Capture the cell that displays the provided text and extract its [X, Y] central coordinate. 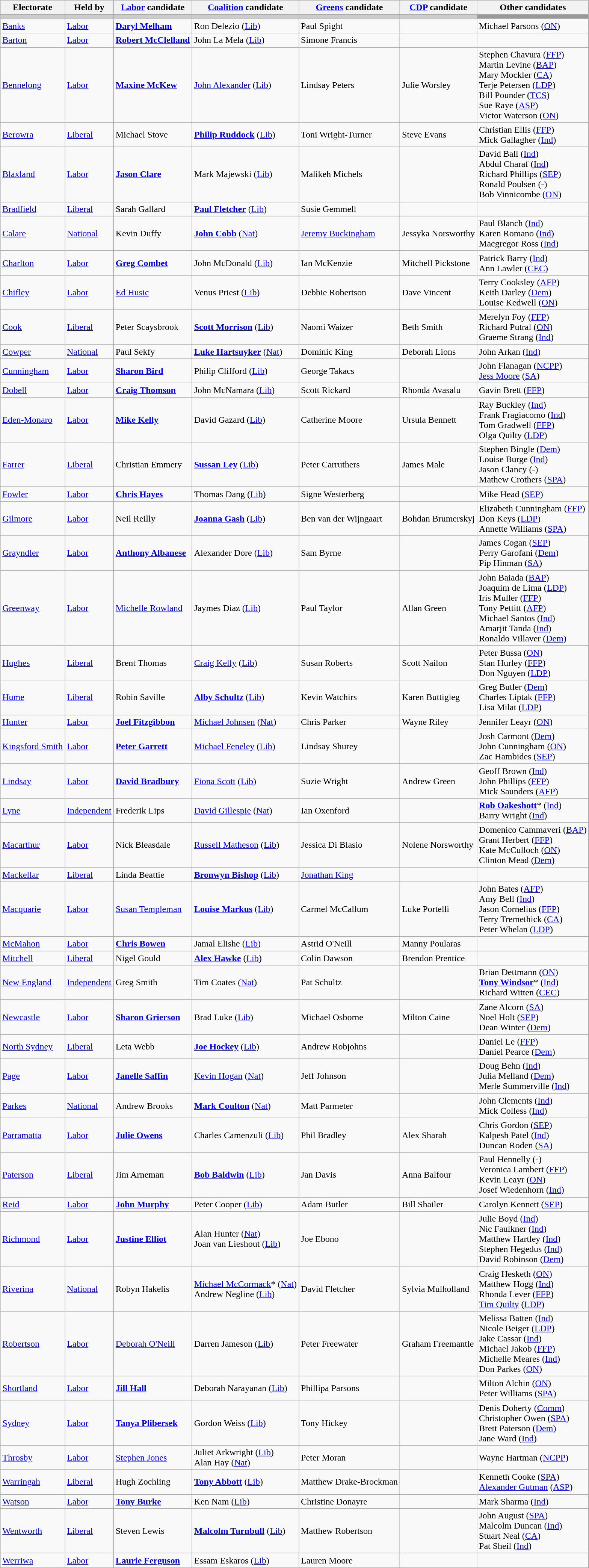
Toni Wright-Turner [349, 135]
Lindsay [33, 781]
David Bradbury [153, 781]
Gavin Brett (FFP) [533, 390]
Sam Byrne [349, 553]
Wayne Hartman (NCPP) [533, 1458]
Andrew Brooks [153, 1105]
Deborah O'Neill [153, 1344]
Ron Delezio (Lib) [245, 26]
Jeff Johnson [349, 1076]
Bill Shailer [439, 1204]
Michael Parsons (ON) [533, 26]
Sussan Ley (Lib) [245, 464]
Merelyn Foy (FFP)Richard Putral (ON)Graeme Strang (Ind) [533, 327]
Kenneth Cooke (SPA)Alexander Gutman (ASP) [533, 1482]
Paul Blanch (Ind)Karen Romano (Ind)Macgregor Ross (Ind) [533, 233]
Tony Burke [153, 1501]
Jaymes Diaz (Lib) [245, 608]
Macarthur [33, 845]
Anthony Albanese [153, 553]
Joe Hockey (Lib) [245, 1047]
Ray Buckley (Ind)Frank Fragiacomo (Ind)Tom Gradwell (FFP)Olga Quilty (LDP) [533, 420]
Susie Gemmell [349, 209]
Tim Coates (Nat) [245, 983]
Craig Kelly (Lib) [245, 663]
Milton Caine [439, 1017]
Joanna Gash (Lib) [245, 519]
Greg Butler (Dem)Charles Liptak (FFP)Lisa Milat (LDP) [533, 697]
Graham Freemantle [439, 1344]
Scott Rickard [349, 390]
Michael Feneley (Lib) [245, 746]
Chris Bowen [153, 944]
Colin Dawson [349, 958]
Jim Arneman [153, 1175]
Lauren Moore [349, 1560]
Mark Majewski (Lib) [245, 174]
Gordon Weiss (Lib) [245, 1423]
Michelle Rowland [153, 608]
Page [33, 1076]
Bohdan Brumerskyj [439, 519]
Peter Scaysbrook [153, 327]
Coalition candidate [245, 8]
Naomi Waizer [349, 327]
Beth Smith [439, 327]
Scott Nailon [439, 663]
Deborah Narayanan (Lib) [245, 1388]
Jan Davis [349, 1175]
Janelle Saffin [153, 1076]
Kingsford Smith [33, 746]
John McNamara (Lib) [245, 390]
Paul Sekfy [153, 351]
James Cogan (SEP)Perry Garofani (Dem)Pip Hinman (SA) [533, 553]
Elizabeth Cunningham (FFP)Don Keys (LDP)Annette Williams (SPA) [533, 519]
Hughes [33, 663]
Jeremy Buckingham [349, 233]
Mitchell Pickstone [439, 263]
Dave Vincent [439, 292]
McMahon [33, 944]
Tony Abbott (Lib) [245, 1482]
David Gillespie (Nat) [245, 810]
Signe Westerberg [349, 494]
Cowper [33, 351]
Luke Portelli [439, 909]
Steven Lewis [153, 1531]
Phillipa Parsons [349, 1388]
Labor candidate [153, 8]
Mackellar [33, 874]
Brian Dettmann (ON)Tony Windsor* (Ind)Richard Witten (CEC) [533, 983]
Suzie Wright [349, 781]
Maxine McKew [153, 85]
Thomas Dang (Lib) [245, 494]
Lyne [33, 810]
John Clements (Ind)Mick Colless (Ind) [533, 1105]
Darren Jameson (Lib) [245, 1344]
Greens candidate [349, 8]
Kevin Hogan (Nat) [245, 1076]
Peter Bussa (ON)Stan Hurley (FFP)Don Nguyen (LDP) [533, 663]
Philip Ruddock (Lib) [245, 135]
David Ball (Ind)Abdul Charaf (Ind)Richard Phillips (SEP)Ronald Poulsen (-)Bob Vinnicombe (ON) [533, 174]
Barton [33, 40]
Hunter [33, 722]
North Sydney [33, 1047]
Throsby [33, 1458]
Ian Oxenford [349, 810]
Stephen Bingle (Dem)Louise Burge (Ind)Jason Clancy (-)Mathew Crothers (SPA) [533, 464]
Greenway [33, 608]
George Takacs [349, 371]
Andrew Green [439, 781]
Alby Schultz (Lib) [245, 697]
Werriwa [33, 1560]
Robyn Hakelis [153, 1289]
Hugh Zochling [153, 1482]
Daryl Melham [153, 26]
Banks [33, 26]
Watson [33, 1501]
Warringah [33, 1482]
Paterson [33, 1175]
Jessyka Norsworthy [439, 233]
Sharon Grierson [153, 1017]
Nick Bleasdale [153, 845]
John Bates (AFP)Amy Bell (Ind)Jason Cornelius (FFP)Terry Tremethick (CA)Peter Whelan (LDP) [533, 909]
Macquarie [33, 909]
Terry Cooksley (AFP)Keith Darley (Dem)Louise Kedwell (ON) [533, 292]
Louise Markus (Lib) [245, 909]
John McDonald (Lib) [245, 263]
Jason Clare [153, 174]
Simone Francis [349, 40]
Charles Camenzuli (Lib) [245, 1135]
Michael Johnsen (Nat) [245, 722]
Matthew Drake-Brockman [349, 1482]
Carolyn Kennett (SEP) [533, 1204]
Chris Parker [349, 722]
Jamal Elishe (Lib) [245, 944]
Jonathan King [349, 874]
Blaxland [33, 174]
Stephen Jones [153, 1458]
Newcastle [33, 1017]
Mike Kelly [153, 420]
Alan Hunter (Nat)Joan van Lieshout (Lib) [245, 1239]
Domenico Cammaveri (BAP)Grant Herbert (FFP) Kate McCulloch (ON)Clinton Mead (Dem) [533, 845]
Robert McClelland [153, 40]
Debbie Robertson [349, 292]
Jessica Di Blasio [349, 845]
Bronwyn Bishop (Lib) [245, 874]
Brent Thomas [153, 663]
Robin Saville [153, 697]
Shortland [33, 1388]
Melissa Batten (Ind)Nicole Beiger (LDP)Jake Cassar (Ind)Michael Jakob (FFP)Michelle Meares (Ind)Don Parkes (ON) [533, 1344]
Sharon Bird [153, 371]
Peter Carruthers [349, 464]
Dominic King [349, 351]
Nigel Gould [153, 958]
Wayne Riley [439, 722]
Joel Fitzgibbon [153, 722]
Lindsay Peters [349, 85]
Peter Freewater [349, 1344]
Stephen Chavura (FFP)Martin Levine (BAP)Mary Mockler (CA)Terje Petersen (LDP)Bill Pounder (TCS)Sue Raye (ASP)Victor Waterson (ON) [533, 85]
David Fletcher [349, 1289]
Andrew Robjohns [349, 1047]
Parkes [33, 1105]
Rob Oakeshott* (Ind)Barry Wright (Ind) [533, 810]
Michael Stove [153, 135]
Steve Evans [439, 135]
John Murphy [153, 1204]
Deborah Lions [439, 351]
James Male [439, 464]
Laurie Ferguson [153, 1560]
Reid [33, 1204]
Frederik Lips [153, 810]
Neil Reilly [153, 519]
Chifley [33, 292]
Astrid O'Neill [349, 944]
Other candidates [533, 8]
Kevin Duffy [153, 233]
Allan Green [439, 608]
Patrick Barry (Ind)Ann Lawler (CEC) [533, 263]
Julie Owens [153, 1135]
Ben van der Wijngaart [349, 519]
Doug Behn (Ind)Julia Melland (Dem)Merle Summerville (Ind) [533, 1076]
Carmel McCallum [349, 909]
Russell Matheson (Lib) [245, 845]
Paul Fletcher (Lib) [245, 209]
Christian Ellis (FFP)Mick Gallagher (Ind) [533, 135]
Justine Elliot [153, 1239]
Gilmore [33, 519]
New England [33, 983]
John La Mela (Lib) [245, 40]
Sylvia Mulholland [439, 1289]
Riverina [33, 1289]
Alexander Dore (Lib) [245, 553]
Greg Smith [153, 983]
Chris Gordon (SEP)Kalpesh Patel (Ind)Duncan Roden (SA) [533, 1135]
Cunningham [33, 371]
Brendon Prentice [439, 958]
Rhonda Avasalu [439, 390]
Hume [33, 697]
Michael Osborne [349, 1017]
Fowler [33, 494]
Peter Moran [349, 1458]
John Cobb (Nat) [245, 233]
Linda Beattie [153, 874]
Craig Thomson [153, 390]
Eden-Monaro [33, 420]
Jennifer Leayr (ON) [533, 722]
Peter Garrett [153, 746]
Lindsay Shurey [349, 746]
Berowra [33, 135]
Susan Templeman [153, 909]
Mitchell [33, 958]
Tony Hickey [349, 1423]
Electorate [33, 8]
Kevin Watchirs [349, 697]
Mike Head (SEP) [533, 494]
Paul Spight [349, 26]
Juliet Arkwright (Lib)Alan Hay (Nat) [245, 1458]
Anna Balfour [439, 1175]
Grayndler [33, 553]
Karen Buttigieg [439, 697]
John Arkan (Ind) [533, 351]
CDP candidate [439, 8]
Zane Alcorn (SA)Noel Holt (SEP)Dean Winter (Dem) [533, 1017]
Michael McCormack* (Nat)Andrew Negline (Lib) [245, 1289]
Dobell [33, 390]
Fiona Scott (Lib) [245, 781]
Alex Sharah [439, 1135]
Catherine Moore [349, 420]
Leta Webb [153, 1047]
Wentworth [33, 1531]
John Baiada (BAP)Joaquim de Lima (LDP)Iris Muller (FFP)Tony Pettitt (AFP)Michael Santos (Ind)Amarjit Tanda (Ind)Ronaldo Villaver (Dem) [533, 608]
Brad Luke (Lib) [245, 1017]
Parramatta [33, 1135]
Calare [33, 233]
Alex Hawke (Lib) [245, 958]
Charlton [33, 263]
John Alexander (Lib) [245, 85]
Ian McKenzie [349, 263]
Jill Hall [153, 1388]
Chris Hayes [153, 494]
Susan Roberts [349, 663]
Mark Coulton (Nat) [245, 1105]
Ursula Bennett [439, 420]
Scott Morrison (Lib) [245, 327]
Paul Taylor [349, 608]
Luke Hartsuyker (Nat) [245, 351]
Bradfield [33, 209]
Nolene Norsworthy [439, 845]
Cook [33, 327]
Christine Donayre [349, 1501]
Milton Alchin (ON)Peter Williams (SPA) [533, 1388]
Greg Combet [153, 263]
Malikeh Michels [349, 174]
Denis Doherty (Comm)Christopher Owen (SPA)Brett Paterson (Dem)Jane Ward (Ind) [533, 1423]
Essam Eskaros (Lib) [245, 1560]
Mark Sharma (Ind) [533, 1501]
Sydney [33, 1423]
Farrer [33, 464]
David Gazard (Lib) [245, 420]
Venus Priest (Lib) [245, 292]
John Flanagan (NCPP)Jess Moore (SA) [533, 371]
Joe Ebono [349, 1239]
John August (SPA)Malcolm Duncan (Ind)Stuart Neal (CA)Pat Sheil (Ind) [533, 1531]
Bob Baldwin (Lib) [245, 1175]
Ed Husic [153, 292]
Philip Clifford (Lib) [245, 371]
Daniel Le (FFP)Daniel Pearce (Dem) [533, 1047]
Manny Poularas [439, 944]
Robertson [33, 1344]
Phil Bradley [349, 1135]
Christian Emmery [153, 464]
Ken Nam (Lib) [245, 1501]
Sarah Gallard [153, 209]
Peter Cooper (Lib) [245, 1204]
Matt Parmeter [349, 1105]
Geoff Brown (Ind)John Phillips (FFP)Mick Saunders (AFP) [533, 781]
Tanya Plibersek [153, 1423]
Held by [89, 8]
Adam Butler [349, 1204]
Julie Boyd (Ind)Nic Faulkner (Ind)Matthew Hartley (Ind)Stephen Hegedus (Ind)David Robinson (Dem) [533, 1239]
Malcolm Turnbull (Lib) [245, 1531]
Josh Carmont (Dem)John Cunningham (ON)Zac Hambides (SEP) [533, 746]
Craig Hesketh (ON)Matthew Hogg (Ind)Rhonda Lever (FFP)Tim Quilty (LDP) [533, 1289]
Pat Schultz [349, 983]
Julie Worsley [439, 85]
Matthew Robertson [349, 1531]
Bennelong [33, 85]
Paul Hennelly (-)Veronica Lambert (FFP)Kevin Leayr (ON)Josef Wiedenhorn (Ind) [533, 1175]
Richmond [33, 1239]
